Capture the cell that displays the provided text and extract its [x, y] central coordinate. 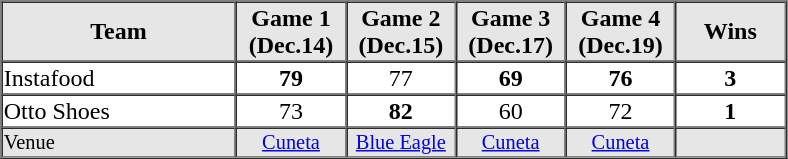
76 [621, 78]
73 [291, 110]
69 [511, 78]
Otto Shoes [118, 110]
79 [291, 78]
82 [401, 110]
1 [730, 110]
Game 1 (Dec.14) [291, 32]
Game 2 (Dec.15) [401, 32]
77 [401, 78]
3 [730, 78]
72 [621, 110]
Game 3 (Dec.17) [511, 32]
60 [511, 110]
Venue [118, 143]
Wins [730, 32]
Instafood [118, 78]
Game 4 (Dec.19) [621, 32]
Blue Eagle [401, 143]
Team [118, 32]
